Identify which cell holds the provided text, then report its [x, y] central coordinate. 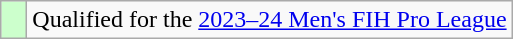
Qualified for the 2023–24 Men's FIH Pro League [270, 20]
